For the text-containing cell, return its midpoint in [x, y] coordinate format. 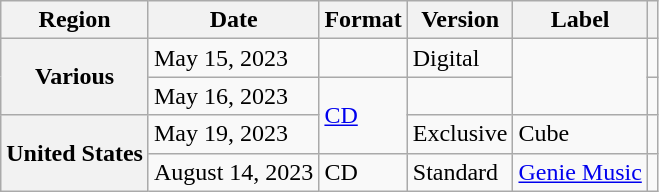
Standard [460, 172]
May 16, 2023 [233, 96]
Region [75, 20]
Genie Music [580, 172]
May 15, 2023 [233, 58]
Version [460, 20]
Cube [580, 134]
August 14, 2023 [233, 172]
May 19, 2023 [233, 134]
United States [75, 153]
Format [363, 20]
Exclusive [460, 134]
Date [233, 20]
Various [75, 77]
Digital [460, 58]
Label [580, 20]
